For the text-containing cell, return its midpoint in (x, y) coordinate format. 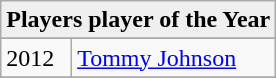
2012 (36, 58)
Tommy Johnson (174, 58)
Players player of the Year (138, 20)
